From the cell containing the given text, extract its center point as (X, Y) coordinate. 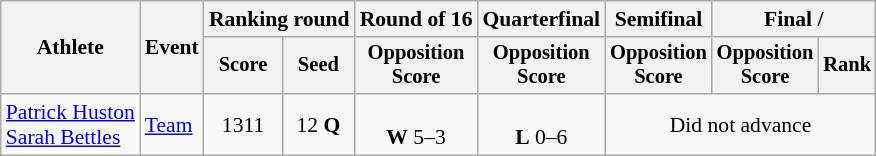
Semifinal (658, 19)
1311 (243, 124)
Team (172, 124)
Round of 16 (416, 19)
Seed (318, 66)
12 Q (318, 124)
Event (172, 48)
Patrick HustonSarah Bettles (70, 124)
Quarterfinal (541, 19)
Final / (794, 19)
L 0–6 (541, 124)
Score (243, 66)
Ranking round (280, 19)
Did not advance (740, 124)
Athlete (70, 48)
W 5–3 (416, 124)
Rank (847, 66)
